Return the [X, Y] coordinate for the center point of the cell that contains the specified text.  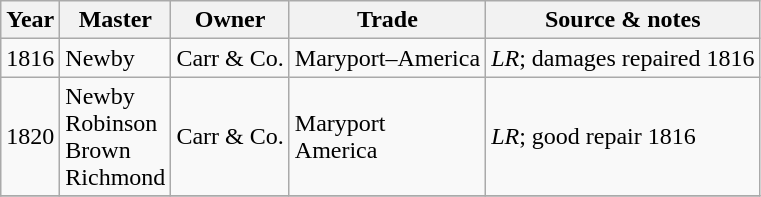
Year [30, 20]
LR; damages repaired 1816 [623, 58]
Owner [230, 20]
1820 [30, 136]
Source & notes [623, 20]
Master [116, 20]
MaryportAmerica [387, 136]
1816 [30, 58]
Newby [116, 58]
Maryport–America [387, 58]
LR; good repair 1816 [623, 136]
Trade [387, 20]
NewbyRobinsonBrownRichmond [116, 136]
